Scan for the cell matching the given text and deliver its [x, y] coordinate at center. 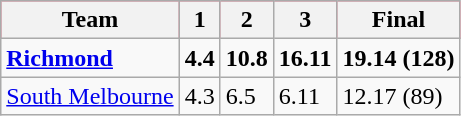
19.14 (128) [398, 58]
6.5 [246, 96]
3 [305, 20]
6.11 [305, 96]
12.17 (89) [398, 96]
Final [398, 20]
4.3 [200, 96]
4.4 [200, 58]
South Melbourne [90, 96]
10.8 [246, 58]
2 [246, 20]
Team [90, 20]
1 [200, 20]
16.11 [305, 58]
Richmond [90, 58]
